Output the [X, Y] coordinate of the center of the cell containing the given text.  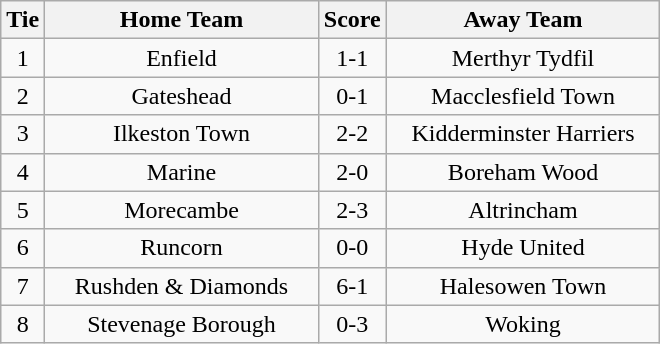
1 [23, 58]
6-1 [352, 286]
2-2 [352, 134]
Halesowen Town [523, 286]
Morecambe [182, 210]
Home Team [182, 20]
Gateshead [182, 96]
Runcorn [182, 248]
0-3 [352, 324]
5 [23, 210]
Merthyr Tydfil [523, 58]
Kidderminster Harriers [523, 134]
Away Team [523, 20]
Stevenage Borough [182, 324]
Woking [523, 324]
Score [352, 20]
Ilkeston Town [182, 134]
0-0 [352, 248]
1-1 [352, 58]
Marine [182, 172]
Tie [23, 20]
Enfield [182, 58]
6 [23, 248]
Boreham Wood [523, 172]
2-3 [352, 210]
4 [23, 172]
Altrincham [523, 210]
Macclesfield Town [523, 96]
8 [23, 324]
2 [23, 96]
Rushden & Diamonds [182, 286]
0-1 [352, 96]
2-0 [352, 172]
3 [23, 134]
Hyde United [523, 248]
7 [23, 286]
